Extract the [X, Y] coordinate from the center of the cell holding the provided text.  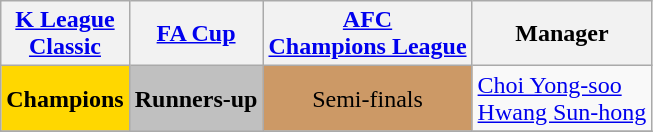
Runners-up [196, 98]
K LeagueClassic [65, 34]
FA Cup [196, 34]
Choi Yong-soo Hwang Sun-hong [562, 98]
Champions [65, 98]
Semi-finals [368, 98]
Manager [562, 34]
AFCChampions League [368, 34]
